Extract the (X, Y) coordinate from the center of the cell holding the provided text.  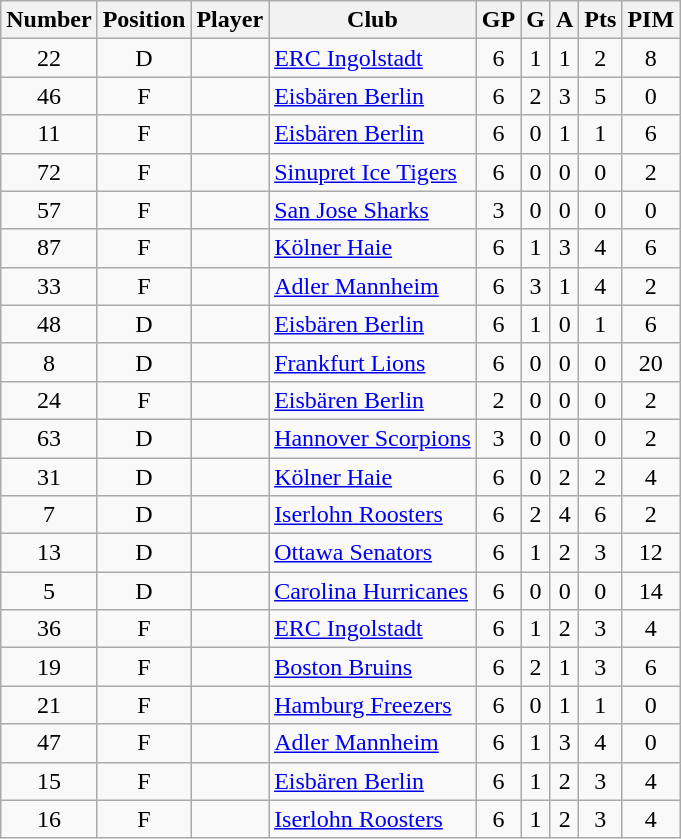
31 (49, 477)
47 (49, 743)
Boston Bruins (373, 667)
Sinupret Ice Tigers (373, 172)
72 (49, 172)
Player (230, 20)
Carolina Hurricanes (373, 591)
Hamburg Freezers (373, 705)
33 (49, 286)
G (536, 20)
22 (49, 58)
16 (49, 819)
Hannover Scorpions (373, 438)
11 (49, 134)
Frankfurt Lions (373, 362)
63 (49, 438)
19 (49, 667)
57 (49, 210)
20 (651, 362)
87 (49, 248)
Ottawa Senators (373, 553)
San Jose Sharks (373, 210)
Number (49, 20)
14 (651, 591)
48 (49, 324)
GP (498, 20)
15 (49, 781)
PIM (651, 20)
46 (49, 96)
Club (373, 20)
36 (49, 629)
A (564, 20)
Position (144, 20)
7 (49, 515)
13 (49, 553)
Pts (600, 20)
21 (49, 705)
24 (49, 400)
12 (651, 553)
